Search for the cell housing the specified text and yield its [X, Y] center coordinate. 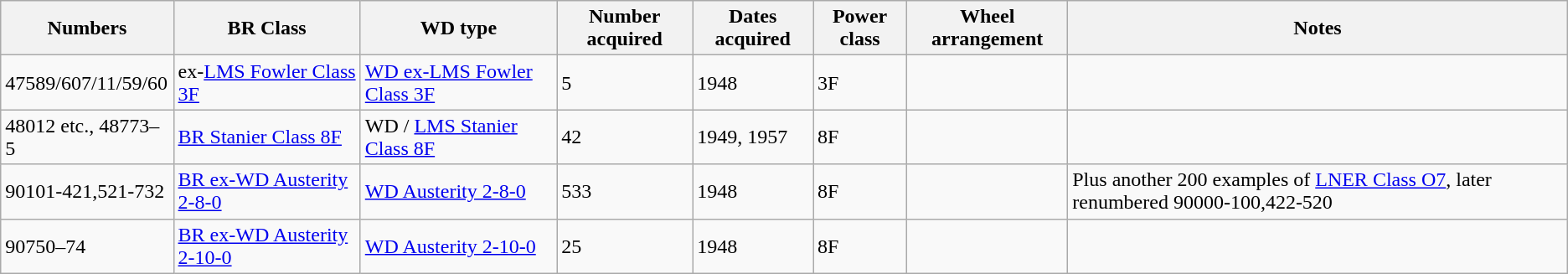
5 [625, 82]
47589/607/11/59/60 [87, 82]
Notes [1318, 28]
WD Austerity 2-10-0 [458, 246]
48012 etc., 48773–5 [87, 137]
Wheel arrangement [988, 28]
Numbers [87, 28]
ex-LMS Fowler Class 3F [266, 82]
1949, 1957 [753, 137]
Plus another 200 examples of LNER Class O7, later renumbered 90000-100,422-520 [1318, 191]
BR ex-WD Austerity 2-10-0 [266, 246]
90750–74 [87, 246]
90101-421,521-732 [87, 191]
533 [625, 191]
Dates acquired [753, 28]
WD ex-LMS Fowler Class 3F [458, 82]
42 [625, 137]
WD type [458, 28]
3F [860, 82]
BR Class [266, 28]
BR Stanier Class 8F [266, 137]
25 [625, 246]
BR ex-WD Austerity 2-8-0 [266, 191]
WD Austerity 2-8-0 [458, 191]
Number acquired [625, 28]
WD / LMS Stanier Class 8F [458, 137]
Power class [860, 28]
